Return the [X, Y] coordinate for the center point of the cell that contains the specified text.  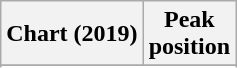
Peak position [189, 34]
Chart (2019) [72, 34]
